Identify which cell holds the provided text, then report its [X, Y] central coordinate. 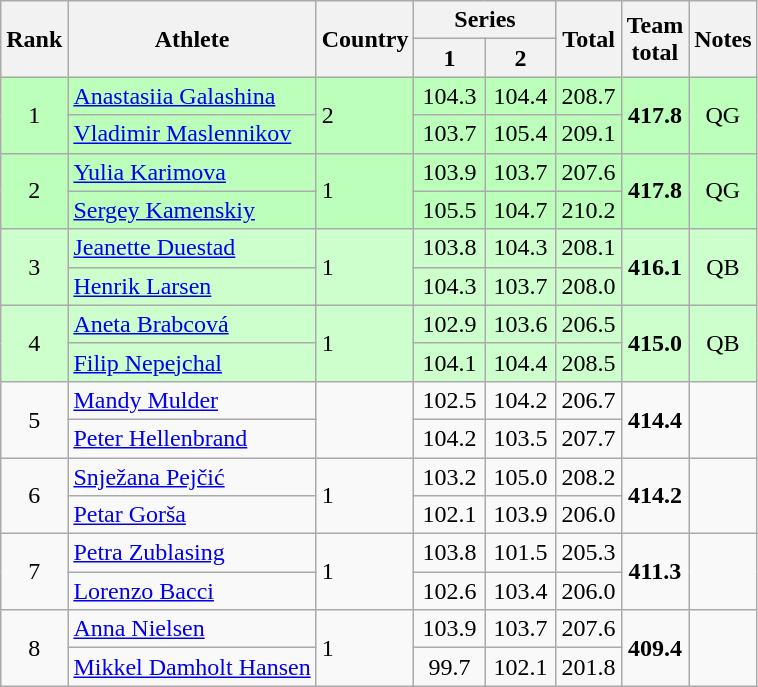
99.7 [450, 667]
101.5 [520, 553]
Vladimir Maslennikov [192, 134]
6 [34, 496]
Rank [34, 39]
208.5 [588, 362]
Aneta Brabcová [192, 324]
210.2 [588, 210]
Petra Zublasing [192, 553]
Snježana Pejčić [192, 477]
208.0 [588, 286]
Petar Gorša [192, 515]
105.5 [450, 210]
Mandy Mulder [192, 400]
208.2 [588, 477]
Teamtotal [655, 39]
103.6 [520, 324]
103.4 [520, 591]
206.5 [588, 324]
103.2 [450, 477]
Series [485, 20]
Total [588, 39]
104.1 [450, 362]
Sergey Kamenskiy [192, 210]
104.7 [520, 210]
208.7 [588, 96]
Lorenzo Bacci [192, 591]
Jeanette Duestad [192, 248]
207.7 [588, 438]
Anastasiia Galashina [192, 96]
416.1 [655, 267]
105.4 [520, 134]
409.4 [655, 648]
3 [34, 267]
103.5 [520, 438]
Athlete [192, 39]
209.1 [588, 134]
414.2 [655, 496]
5 [34, 419]
205.3 [588, 553]
105.0 [520, 477]
Filip Nepejchal [192, 362]
414.4 [655, 419]
Henrik Larsen [192, 286]
208.1 [588, 248]
102.9 [450, 324]
415.0 [655, 343]
201.8 [588, 667]
Anna Nielsen [192, 629]
Peter Hellenbrand [192, 438]
102.5 [450, 400]
Mikkel Damholt Hansen [192, 667]
102.6 [450, 591]
206.7 [588, 400]
Country [365, 39]
4 [34, 343]
7 [34, 572]
411.3 [655, 572]
Notes [723, 39]
Yulia Karimova [192, 172]
8 [34, 648]
